Locate the cell with the specified text and output its [X, Y] center coordinate. 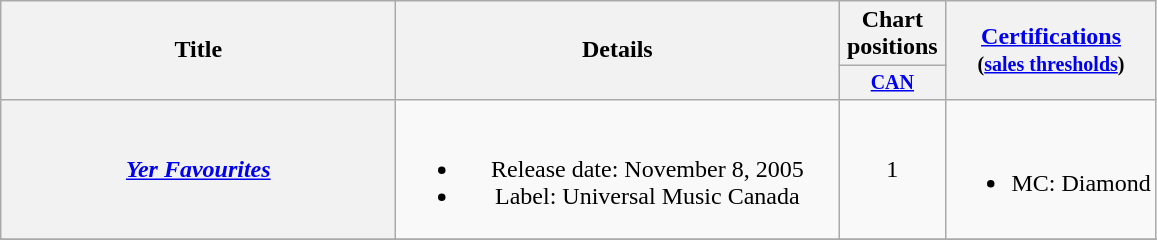
MC: Diamond [1051, 169]
Yer Favourites [198, 169]
CAN [892, 82]
1 [892, 169]
Chartpositions [892, 34]
Title [198, 50]
Details [618, 50]
Release date: November 8, 2005Label: Universal Music Canada [618, 169]
Certifications(sales thresholds) [1051, 50]
